Locate the cell with the specified text and output its [x, y] center coordinate. 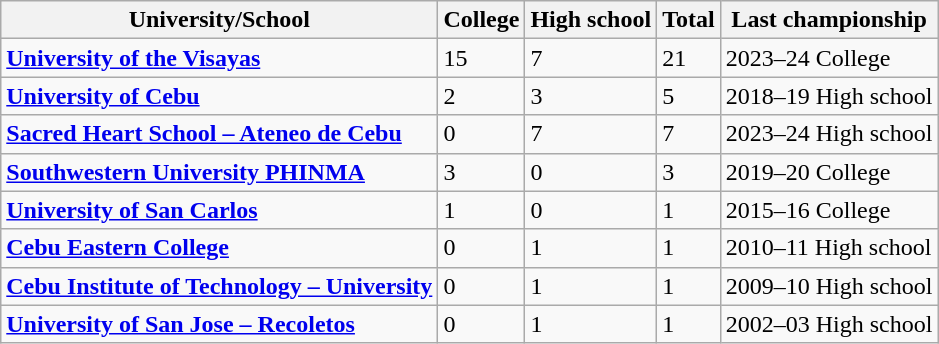
2015–16 College [829, 210]
2018–19 High school [829, 96]
High school [591, 20]
University of Cebu [220, 96]
Last championship [829, 20]
University of San Carlos [220, 210]
Total [689, 20]
5 [689, 96]
Cebu Eastern College [220, 248]
2019–20 College [829, 172]
21 [689, 58]
2 [482, 96]
University of San Jose – Recoletos [220, 324]
2010–11 High school [829, 248]
Sacred Heart School – Ateneo de Cebu [220, 134]
University of the Visayas [220, 58]
University/School [220, 20]
College [482, 20]
2023–24 College [829, 58]
Cebu Institute of Technology – University [220, 286]
2009–10 High school [829, 286]
2002–03 High school [829, 324]
2023–24 High school [829, 134]
Southwestern University PHINMA [220, 172]
15 [482, 58]
